Find where the given text appears and provide that cell's center as [X, Y] coordinate. 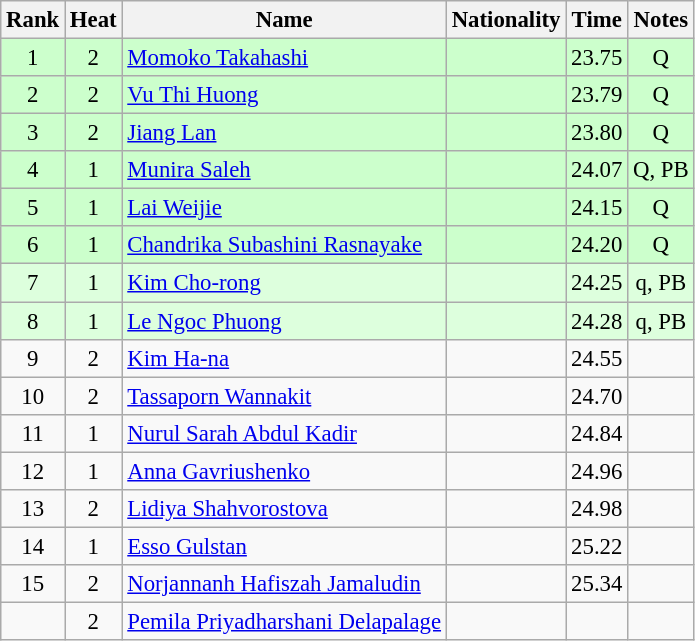
Vu Thi Huong [284, 95]
Le Ngoc Phuong [284, 321]
24.84 [597, 433]
24.28 [597, 321]
24.07 [597, 170]
Munira Saleh [284, 170]
15 [33, 584]
24.20 [597, 245]
3 [33, 133]
Nationality [506, 20]
24.25 [597, 283]
Esso Gulstan [284, 546]
Anna Gavriushenko [284, 471]
24.70 [597, 396]
25.22 [597, 546]
Notes [661, 20]
24.98 [597, 509]
Lai Weijie [284, 208]
8 [33, 321]
Time [597, 20]
24.55 [597, 358]
Tassaporn Wannakit [284, 396]
Pemila Priyadharshani Delapalage [284, 621]
Kim Ha-na [284, 358]
25.34 [597, 584]
23.79 [597, 95]
24.96 [597, 471]
12 [33, 471]
10 [33, 396]
Heat [94, 20]
14 [33, 546]
11 [33, 433]
13 [33, 509]
Momoko Takahashi [284, 58]
Rank [33, 20]
5 [33, 208]
Kim Cho-rong [284, 283]
Nurul Sarah Abdul Kadir [284, 433]
23.80 [597, 133]
Name [284, 20]
Q, PB [661, 170]
9 [33, 358]
6 [33, 245]
23.75 [597, 58]
4 [33, 170]
7 [33, 283]
Norjannanh Hafiszah Jamaludin [284, 584]
Chandrika Subashini Rasnayake [284, 245]
24.15 [597, 208]
Lidiya Shahvorostova [284, 509]
Jiang Lan [284, 133]
